Provide the (x, y) coordinate of the cell's center where the given text is located.  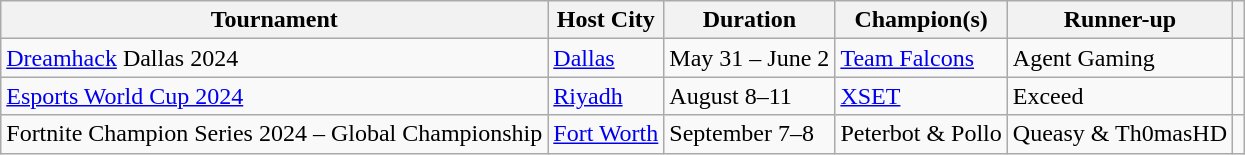
Champion(s) (921, 20)
Duration (750, 20)
August 8–11 (750, 96)
Peterbot & Pollo (921, 134)
Tournament (274, 20)
Riyadh (606, 96)
Runner-up (1120, 20)
Team Falcons (921, 58)
Fort Worth (606, 134)
Agent Gaming (1120, 58)
Fortnite Champion Series 2024 – Global Championship (274, 134)
Dreamhack Dallas 2024 (274, 58)
Exceed (1120, 96)
September 7–8 (750, 134)
Esports World Cup 2024 (274, 96)
May 31 – June 2 (750, 58)
Dallas (606, 58)
Queasy & Th0masHD (1120, 134)
XSET (921, 96)
Host City (606, 20)
